For the text-containing cell, return its midpoint in (x, y) coordinate format. 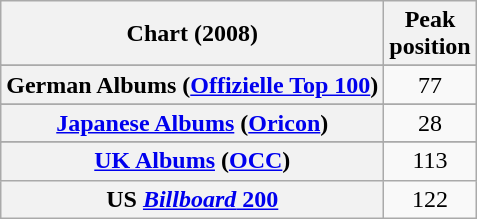
UK Albums (OCC) (192, 161)
113 (430, 161)
Japanese Albums (Oricon) (192, 123)
122 (430, 199)
Peakposition (430, 34)
German Albums (Offizielle Top 100) (192, 85)
77 (430, 85)
28 (430, 123)
Chart (2008) (192, 34)
US Billboard 200 (192, 199)
